Determine the [X, Y] coordinate at the center of the cell enclosing the given text.  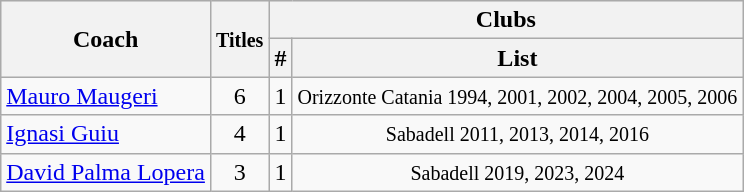
3 [239, 172]
Sabadell 2019, 2023, 2024 [518, 172]
Ignasi Guiu [106, 134]
Mauro Maugeri [106, 96]
4 [239, 134]
6 [239, 96]
# [280, 58]
Coach [106, 39]
Titles [239, 39]
Clubs [506, 20]
Sabadell 2011, 2013, 2014, 2016 [518, 134]
List [518, 58]
Orizzonte Catania 1994, 2001, 2002, 2004, 2005, 2006 [518, 96]
David Palma Lopera [106, 172]
